Capture the cell that displays the provided text and extract its [X, Y] central coordinate. 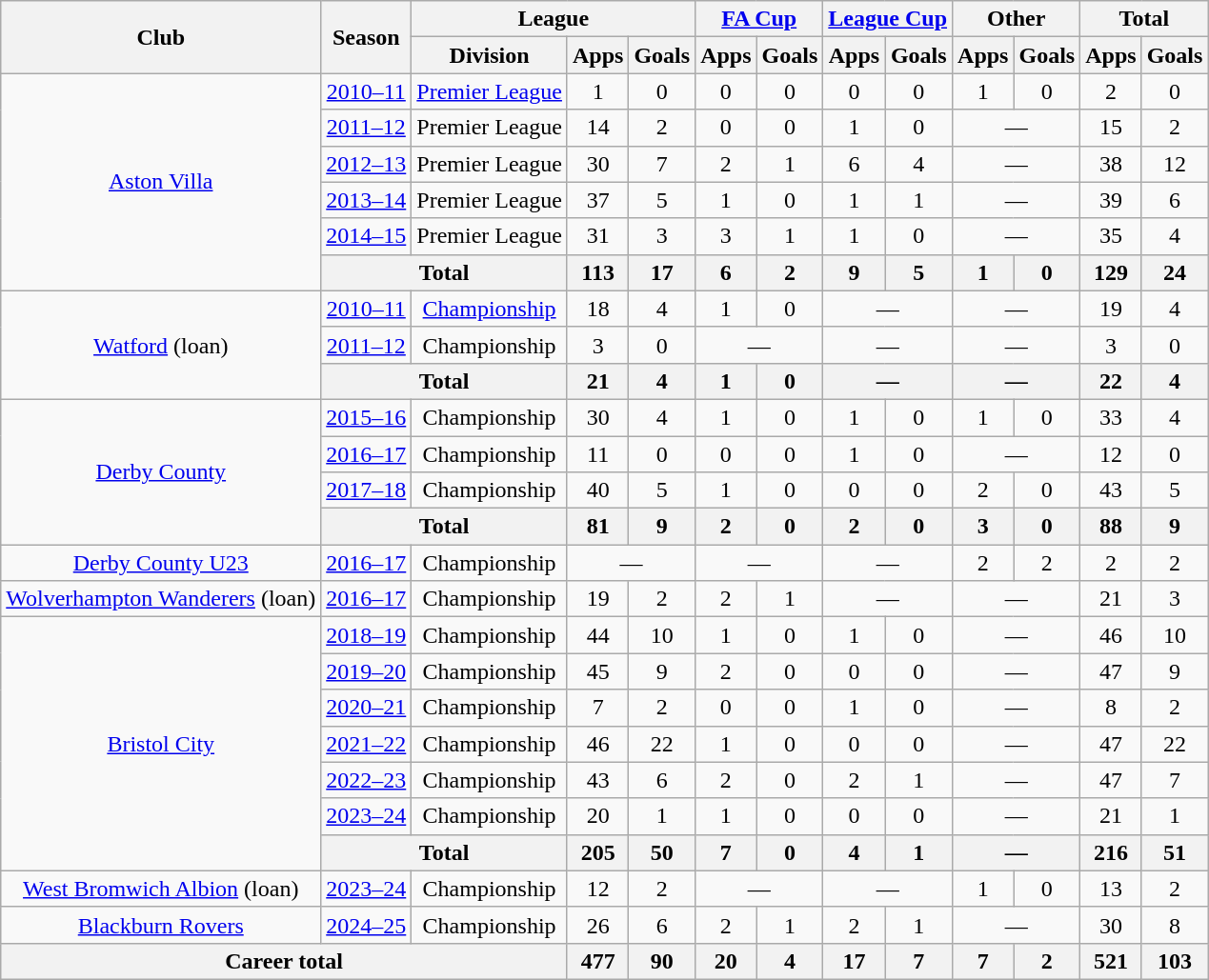
13 [1111, 889]
Career total [284, 961]
15 [1111, 128]
Season [366, 37]
2018–19 [366, 635]
Derby County [161, 471]
Derby County U23 [161, 563]
2015–16 [366, 417]
Club [161, 37]
League [554, 19]
24 [1175, 272]
81 [597, 527]
2020–21 [366, 708]
Wolverhampton Wanderers (loan) [161, 599]
Watford (loan) [161, 345]
2019–20 [366, 671]
2014–15 [366, 236]
113 [597, 272]
31 [597, 236]
2017–18 [366, 490]
33 [1111, 417]
103 [1175, 961]
26 [597, 925]
2012–13 [366, 164]
521 [1111, 961]
FA Cup [759, 19]
Other [1017, 19]
Bristol City [161, 744]
37 [597, 200]
50 [662, 852]
Division [490, 55]
205 [597, 852]
Blackburn Rovers [161, 925]
477 [597, 961]
88 [1111, 527]
2021–22 [366, 744]
129 [1111, 272]
45 [597, 671]
West Bromwich Albion (loan) [161, 889]
51 [1175, 852]
39 [1111, 200]
2024–25 [366, 925]
2013–14 [366, 200]
90 [662, 961]
League Cup [888, 19]
18 [597, 309]
40 [597, 490]
Aston Villa [161, 182]
38 [1111, 164]
2022–23 [366, 780]
11 [597, 454]
216 [1111, 852]
35 [1111, 236]
14 [597, 128]
44 [597, 635]
